Find where the given text appears and provide that cell's center as (x, y) coordinate. 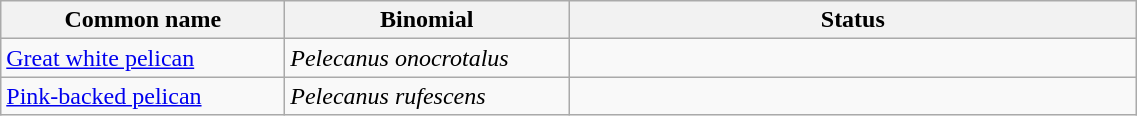
Binomial (427, 20)
Common name (143, 20)
Pelecanus rufescens (427, 96)
Status (853, 20)
Great white pelican (143, 58)
Pink-backed pelican (143, 96)
Pelecanus onocrotalus (427, 58)
